From the cell containing the given text, extract its center point as (x, y) coordinate. 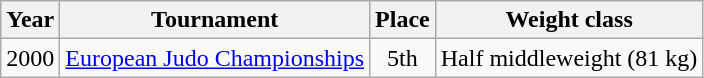
Year (30, 20)
Tournament (215, 20)
Half middleweight (81 kg) (569, 58)
Weight class (569, 20)
2000 (30, 58)
European Judo Championships (215, 58)
5th (403, 58)
Place (403, 20)
